Return the (x, y) coordinate for the center point of the cell that contains the specified text.  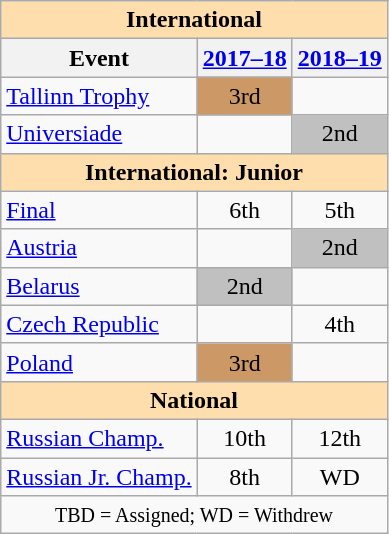
8th (244, 477)
2017–18 (244, 58)
5th (340, 210)
International: Junior (194, 172)
Event (99, 58)
10th (244, 438)
TBD = Assigned; WD = Withdrew (194, 515)
National (194, 400)
Tallinn Trophy (99, 96)
Belarus (99, 286)
Russian Jr. Champ. (99, 477)
Universiade (99, 134)
2018–19 (340, 58)
Czech Republic (99, 324)
Poland (99, 362)
Russian Champ. (99, 438)
4th (340, 324)
Final (99, 210)
International (194, 20)
6th (244, 210)
WD (340, 477)
12th (340, 438)
Austria (99, 248)
